Locate the cell with the specified text and output its [x, y] center coordinate. 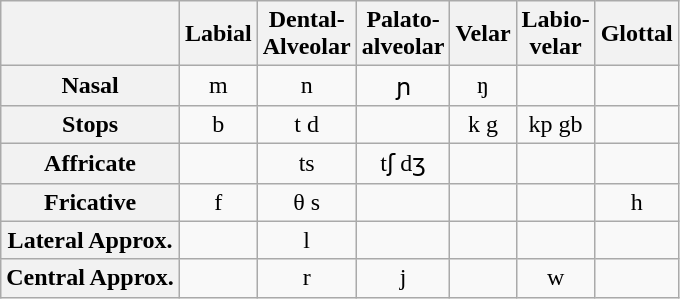
j [403, 278]
Palato-alveolar [403, 34]
Labial [218, 34]
Fricative [90, 202]
m [218, 86]
kp gb [556, 124]
Nasal [90, 86]
Glottal [636, 34]
k g [483, 124]
ts [306, 163]
h [636, 202]
n [306, 86]
r [306, 278]
Stops [90, 124]
Affricate [90, 163]
Lateral Approx. [90, 240]
b [218, 124]
Dental-Alveolar [306, 34]
θ s [306, 202]
l [306, 240]
tʃ dʒ [403, 163]
Labio-velar [556, 34]
f [218, 202]
ŋ [483, 86]
Velar [483, 34]
t d [306, 124]
ɲ [403, 86]
Central Approx. [90, 278]
w [556, 278]
